Search for the cell housing the specified text and yield its (X, Y) center coordinate. 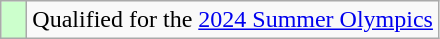
Qualified for the 2024 Summer Olympics (233, 20)
